Return the [X, Y] coordinate for the center point of the cell that contains the specified text.  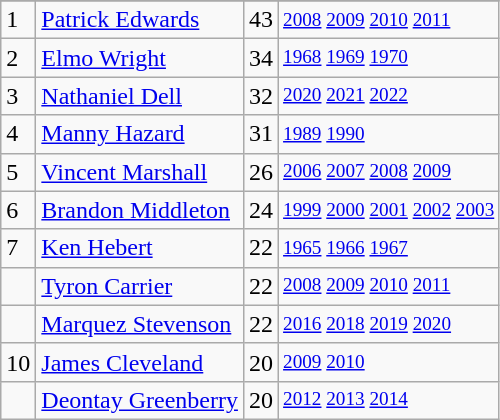
2016 2018 2019 2020 [389, 324]
26 [260, 172]
2 [18, 58]
2020 2021 2022 [389, 96]
2006 2007 2008 2009 [389, 172]
Patrick Edwards [140, 20]
Deontay Greenberry [140, 400]
1965 1966 1967 [389, 248]
3 [18, 96]
24 [260, 210]
2012 2013 2014 [389, 400]
Manny Hazard [140, 134]
2009 2010 [389, 362]
1999 2000 2001 2002 2003 [389, 210]
Elmo Wright [140, 58]
1989 1990 [389, 134]
6 [18, 210]
4 [18, 134]
Brandon Middleton [140, 210]
10 [18, 362]
Marquez Stevenson [140, 324]
1968 1969 1970 [389, 58]
Ken Hebert [140, 248]
5 [18, 172]
Tyron Carrier [140, 286]
1 [18, 20]
Nathaniel Dell [140, 96]
31 [260, 134]
32 [260, 96]
James Cleveland [140, 362]
43 [260, 20]
7 [18, 248]
Vincent Marshall [140, 172]
34 [260, 58]
